Detect which cell encompasses the target text, then output its (x, y) center coordinate. 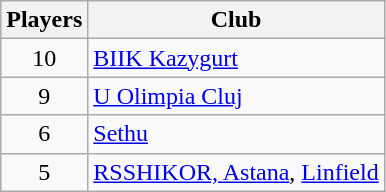
Club (236, 20)
Players (44, 20)
RSSHIKOR, Astana, Linfield (236, 172)
10 (44, 58)
BIIK Kazygurt (236, 58)
Sethu (236, 134)
6 (44, 134)
9 (44, 96)
5 (44, 172)
U Olimpia Cluj (236, 96)
